Determine the [x, y] coordinate at the center of the cell enclosing the given text.  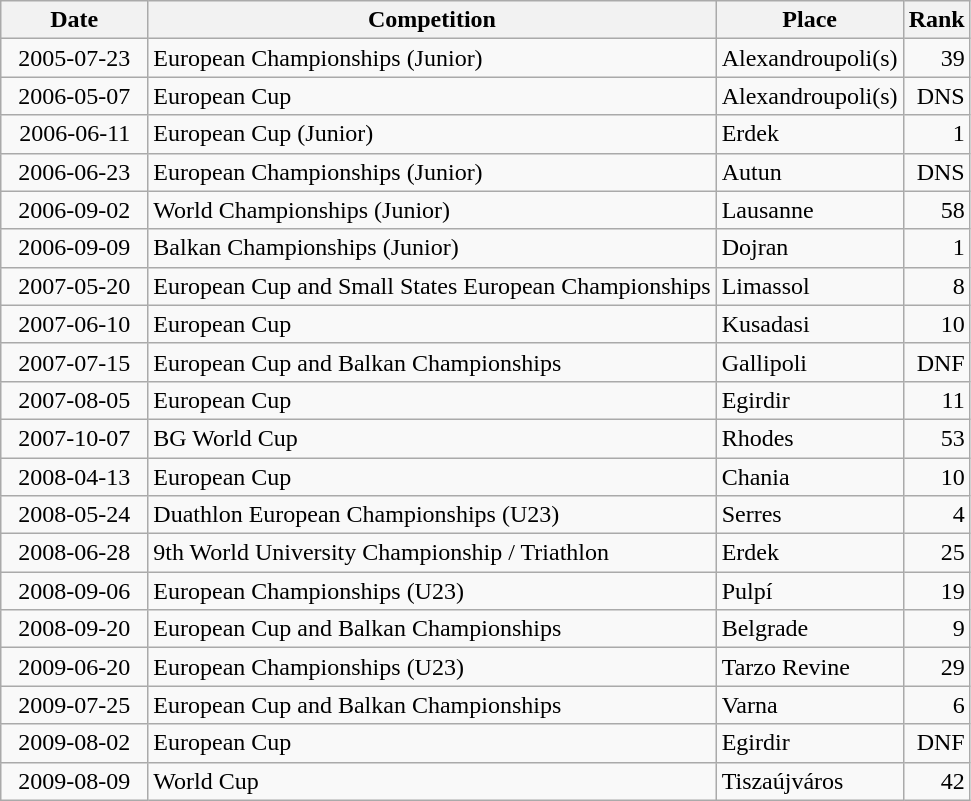
9th World University Championship / Triathlon [432, 553]
Tarzo Revine [810, 667]
42 [936, 781]
11 [936, 400]
2007-07-15 [74, 362]
European Cup and Small States European Championships [432, 286]
Dojran [810, 248]
2009-08-09 [74, 781]
2007-06-10 [74, 324]
Pulpí [810, 591]
4 [936, 515]
6 [936, 705]
29 [936, 667]
2006-09-02 [74, 210]
Rhodes [810, 438]
World Championships (Junior) [432, 210]
2008-09-20 [74, 629]
Chania [810, 477]
Place [810, 20]
25 [936, 553]
2006-09-09 [74, 248]
53 [936, 438]
Rank [936, 20]
Autun [810, 172]
BG World Cup [432, 438]
9 [936, 629]
58 [936, 210]
2007-05-20 [74, 286]
39 [936, 58]
2008-05-24 [74, 515]
2009-07-25 [74, 705]
World Cup [432, 781]
Lausanne [810, 210]
Date [74, 20]
2006-05-07 [74, 96]
19 [936, 591]
2007-08-05 [74, 400]
European Cup (Junior) [432, 134]
Belgrade [810, 629]
2005-07-23 [74, 58]
2008-04-13 [74, 477]
2009-08-02 [74, 743]
Kusadasi [810, 324]
8 [936, 286]
2009-06-20 [74, 667]
2008-06-28 [74, 553]
2006-06-23 [74, 172]
2008-09-06 [74, 591]
Competition [432, 20]
2007-10-07 [74, 438]
Limassol [810, 286]
Serres [810, 515]
Balkan Championships (Junior) [432, 248]
Varna [810, 705]
Gallipoli [810, 362]
Tiszaújváros [810, 781]
Duathlon European Championships (U23) [432, 515]
2006-06-11 [74, 134]
